Capture the cell that displays the provided text and extract its [x, y] central coordinate. 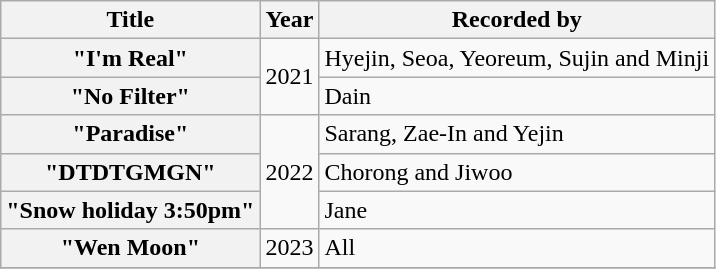
"DTDTGMGN" [130, 172]
Hyejin, Seoa, Yeoreum, Sujin and Minji [517, 58]
"I'm Real" [130, 58]
"Snow holiday 3:50pm" [130, 210]
2023 [290, 248]
"Wen Moon" [130, 248]
Sarang, Zae-In and Yejin [517, 134]
"No Filter" [130, 96]
Jane [517, 210]
Title [130, 20]
2021 [290, 77]
Year [290, 20]
"Paradise" [130, 134]
Chorong and Jiwoo [517, 172]
Dain [517, 96]
2022 [290, 172]
All [517, 248]
Recorded by [517, 20]
